Locate the cell with the specified text and output its (x, y) center coordinate. 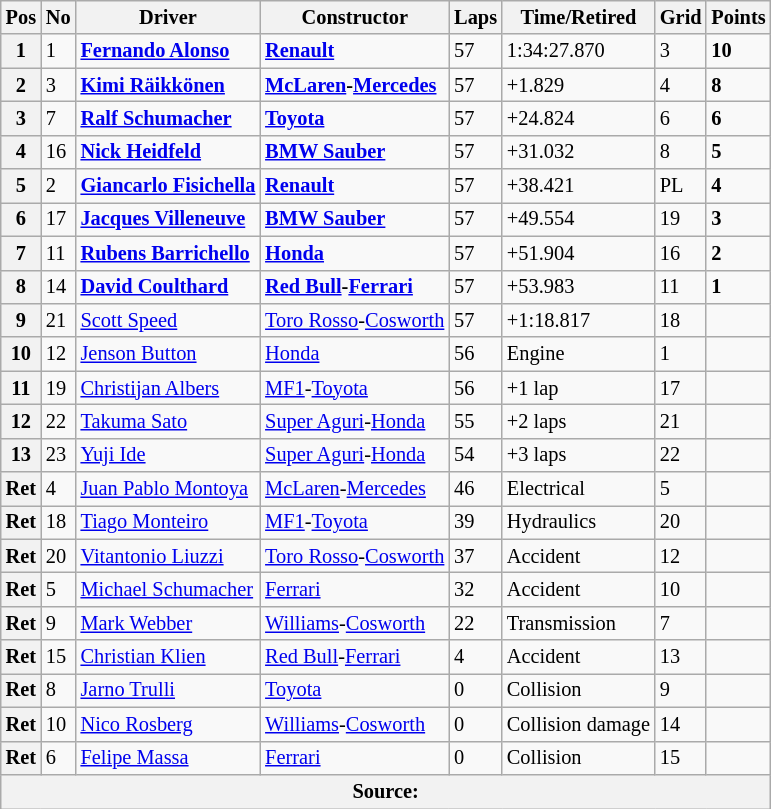
+1:18.817 (578, 320)
Collision damage (578, 724)
Electrical (578, 489)
Juan Pablo Montoya (168, 489)
Jacques Villeneuve (168, 219)
+31.032 (578, 152)
+53.983 (578, 287)
David Coulthard (168, 287)
39 (476, 522)
Nick Heidfeld (168, 152)
Fernando Alonso (168, 51)
Time/Retired (578, 17)
Yuji Ide (168, 455)
Ralf Schumacher (168, 118)
Constructor (354, 17)
37 (476, 556)
Kimi Räikkönen (168, 85)
23 (58, 455)
+3 laps (578, 455)
Mark Webber (168, 623)
+49.554 (578, 219)
54 (476, 455)
+38.421 (578, 186)
+2 laps (578, 421)
+1 lap (578, 388)
1:34:27.870 (578, 51)
Engine (578, 354)
Source: (386, 791)
Christian Klien (168, 657)
55 (476, 421)
Christijan Albers (168, 388)
Giancarlo Fisichella (168, 186)
Transmission (578, 623)
PL (681, 186)
Nico Rosberg (168, 724)
Driver (168, 17)
+1.829 (578, 85)
+51.904 (578, 253)
Michael Schumacher (168, 589)
Vitantonio Liuzzi (168, 556)
Points (738, 17)
No (58, 17)
32 (476, 589)
46 (476, 489)
Hydraulics (578, 522)
Takuma Sato (168, 421)
Scott Speed (168, 320)
Pos (21, 17)
Tiago Monteiro (168, 522)
+24.824 (578, 118)
Felipe Massa (168, 758)
Jenson Button (168, 354)
Laps (476, 17)
Jarno Trulli (168, 690)
Rubens Barrichello (168, 253)
Grid (681, 17)
